Locate the cell with the specified text and output its [x, y] center coordinate. 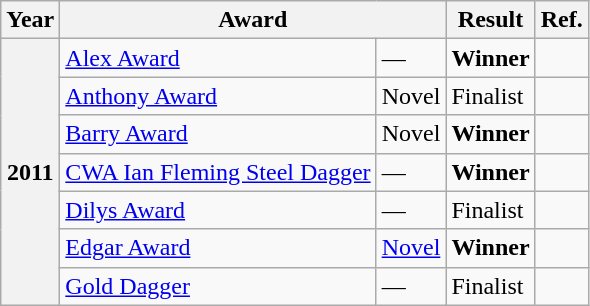
Ref. [562, 20]
2011 [30, 172]
Award [253, 20]
Year [30, 20]
Anthony Award [218, 96]
Edgar Award [218, 248]
Dilys Award [218, 210]
Alex Award [218, 58]
Gold Dagger [218, 286]
CWA Ian Fleming Steel Dagger [218, 172]
Barry Award [218, 134]
Result [490, 20]
